Return the (x, y) coordinate for the center point of the cell that contains the specified text.  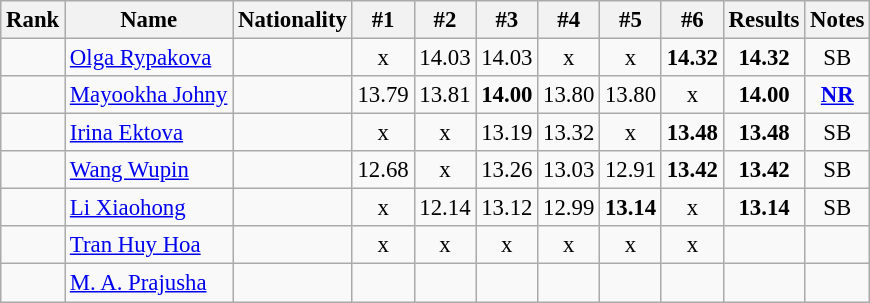
13.32 (569, 133)
Nationality (292, 20)
13.19 (507, 133)
13.12 (507, 208)
Li Xiaohong (149, 208)
Mayookha Johny (149, 95)
#3 (507, 20)
13.81 (445, 95)
Notes (838, 20)
Irina Ektova (149, 133)
Rank (33, 20)
#2 (445, 20)
12.68 (383, 170)
12.91 (631, 170)
NR (838, 95)
#1 (383, 20)
12.99 (569, 208)
13.03 (569, 170)
Tran Huy Hoa (149, 245)
#4 (569, 20)
Results (764, 20)
M. A. Prajusha (149, 283)
13.26 (507, 170)
#6 (692, 20)
Wang Wupin (149, 170)
#5 (631, 20)
12.14 (445, 208)
Olga Rypakova (149, 58)
13.79 (383, 95)
Name (149, 20)
